Scan for the cell matching the given text and deliver its (X, Y) coordinate at center. 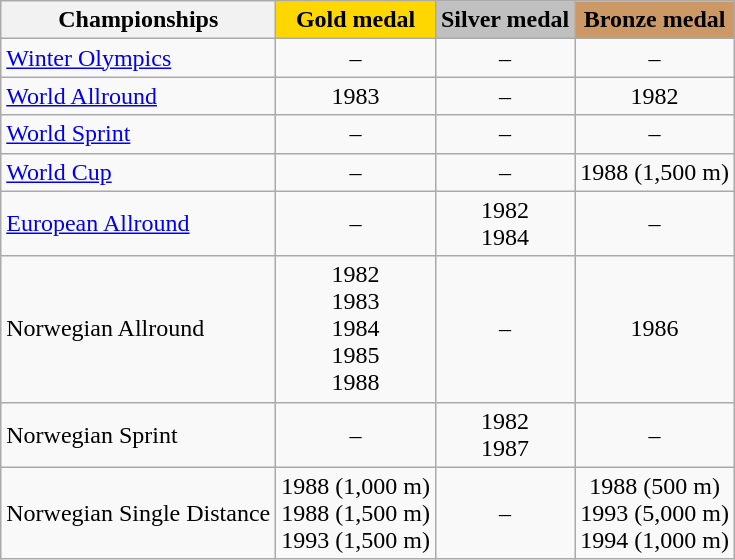
World Cup (138, 172)
1982 1983 1984 1985 1988 (356, 329)
1983 (356, 96)
1982 1984 (504, 224)
Silver medal (504, 20)
World Allround (138, 96)
1988 (500 m) 1993 (5,000 m) 1994 (1,000 m) (655, 513)
Winter Olympics (138, 58)
World Sprint (138, 134)
1982 (655, 96)
Norwegian Single Distance (138, 513)
Gold medal (356, 20)
1986 (655, 329)
European Allround (138, 224)
1988 (1,500 m) (655, 172)
Norwegian Sprint (138, 434)
Bronze medal (655, 20)
Championships (138, 20)
1982 1987 (504, 434)
1988 (1,000 m) 1988 (1,500 m) 1993 (1,500 m) (356, 513)
Norwegian Allround (138, 329)
